For the text-containing cell, return its midpoint in [X, Y] coordinate format. 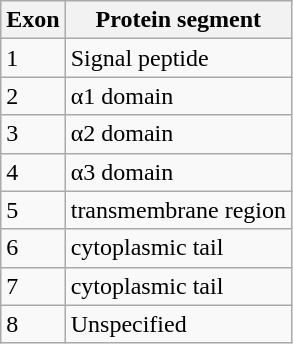
6 [33, 248]
Unspecified [178, 324]
α3 domain [178, 172]
Protein segment [178, 20]
1 [33, 58]
2 [33, 96]
transmembrane region [178, 210]
α2 domain [178, 134]
5 [33, 210]
α1 domain [178, 96]
Signal peptide [178, 58]
4 [33, 172]
7 [33, 286]
3 [33, 134]
Exon [33, 20]
8 [33, 324]
